Output the [X, Y] coordinate of the center of the cell containing the given text.  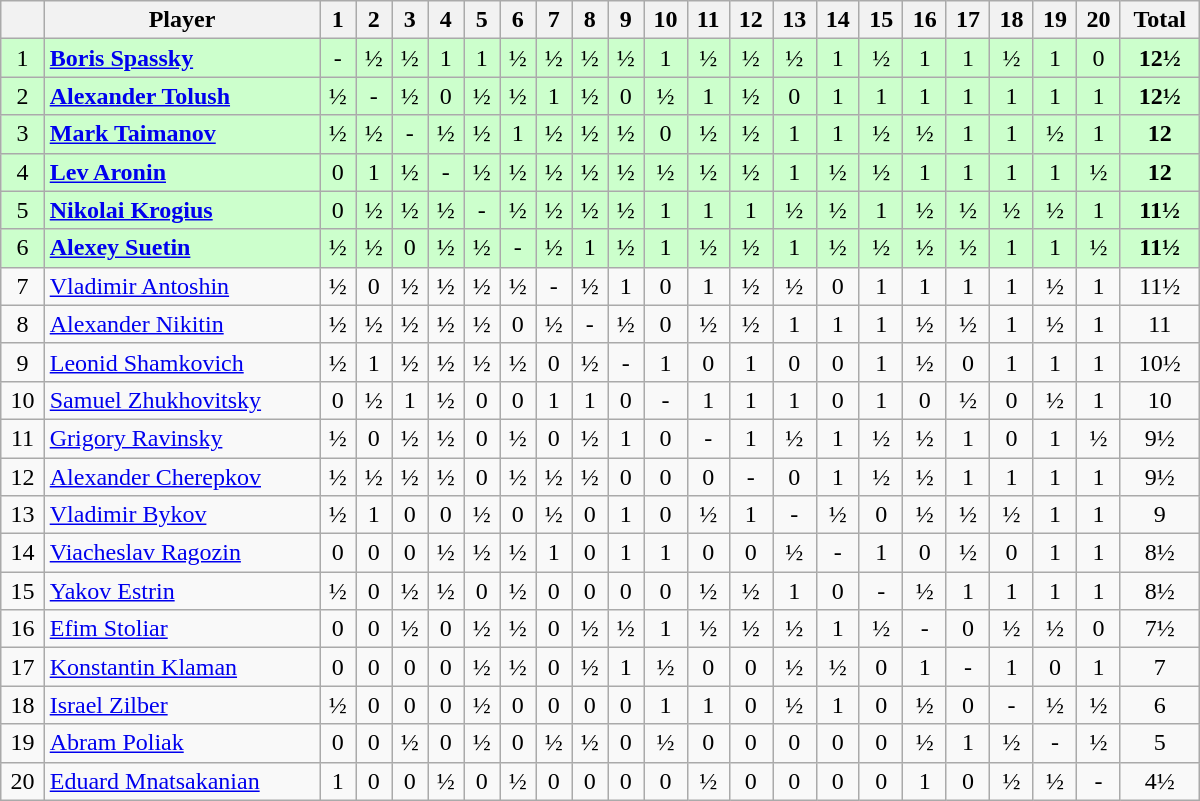
Vladimir Bykov [182, 515]
Player [182, 20]
Leonid Shamkovich [182, 362]
Konstantin Klaman [182, 667]
7½ [1160, 629]
4½ [1160, 781]
Total [1160, 20]
Yakov Estrin [182, 591]
Samuel Zhukhovitsky [182, 400]
Alexander Cherepkov [182, 477]
Grigory Ravinsky [182, 438]
Vladimir Antoshin [182, 286]
Abram Poliak [182, 743]
Israel Zilber [182, 705]
Nikolai Krogius [182, 210]
Alexander Tolush [182, 96]
Boris Spassky [182, 58]
Alexey Suetin [182, 248]
Alexander Nikitin [182, 324]
Viacheslav Ragozin [182, 553]
Eduard Mnatsakanian [182, 781]
Lev Aronin [182, 172]
Efim Stoliar [182, 629]
10½ [1160, 362]
Mark Taimanov [182, 134]
